Provide the (X, Y) coordinate of the cell's center where the given text is located.  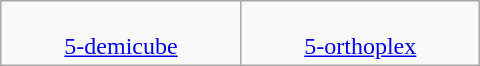
5-orthoplex (360, 34)
5-demicube (122, 34)
